Provide the (X, Y) coordinate of the cell's center where the given text is located.  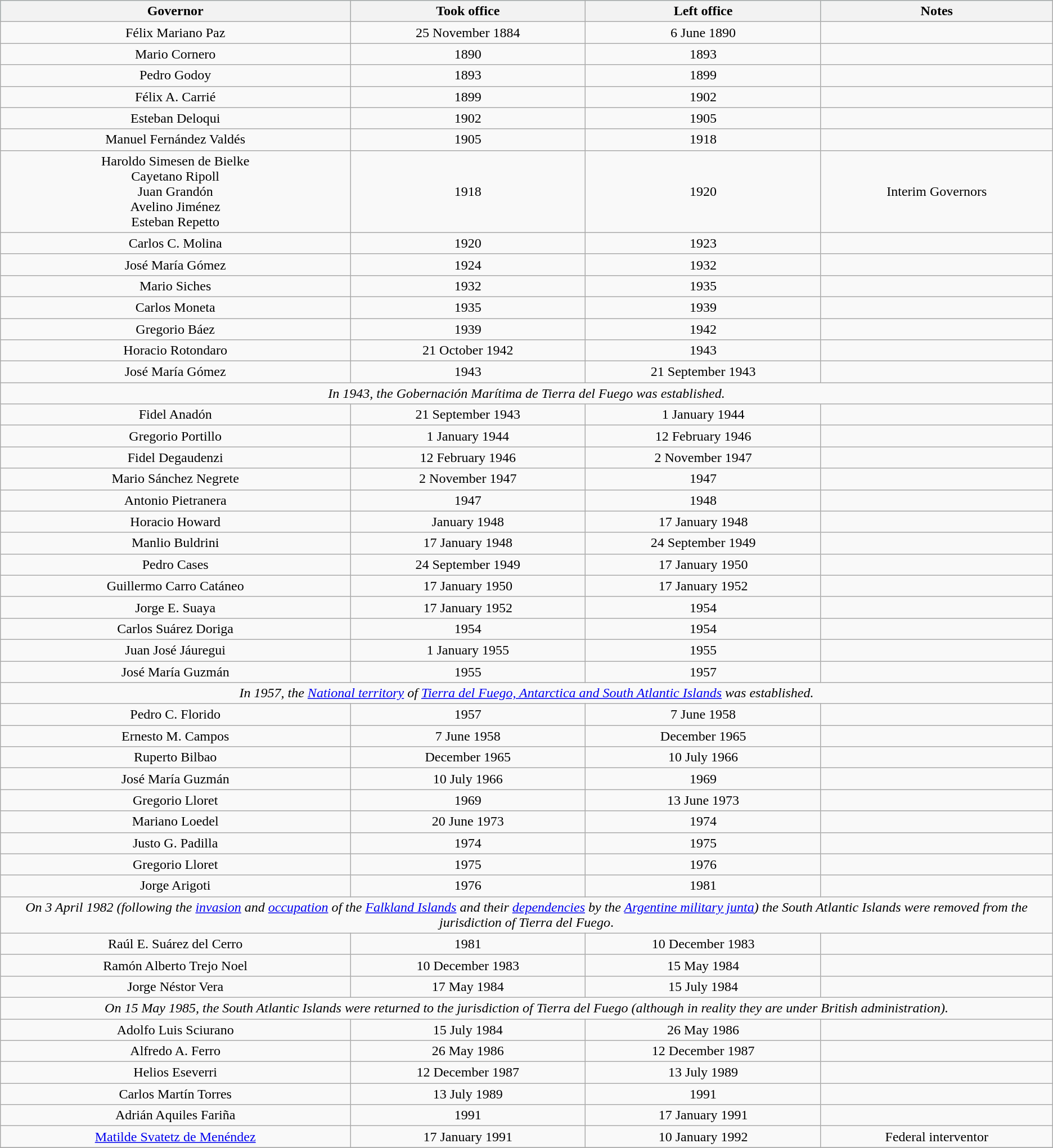
Juan José Jáuregui (175, 650)
1890 (468, 54)
Adolfo Luis Sciurano (175, 1029)
Carlos C. Molina (175, 243)
Mario Cornero (175, 54)
Fidel Degaudenzi (175, 458)
Gregorio Portillo (175, 436)
In 1943, the Gobernación Marítima de Tierra del Fuego was established. (526, 393)
Pedro Cases (175, 564)
15 May 1984 (703, 965)
January 1948 (468, 522)
17 May 1984 (468, 986)
Antonio Pietranera (175, 500)
Félix A. Carrié (175, 97)
Interim Governors (937, 191)
10 January 1992 (703, 1137)
Félix Mariano Paz (175, 33)
Jorge E. Suaya (175, 607)
1924 (468, 264)
21 October 1942 (468, 351)
Gregorio Báez (175, 329)
Mario Sánchez Negrete (175, 479)
Ruperto Bilbao (175, 757)
Adrián Aquiles Fariña (175, 1115)
Pedro C. Florido (175, 715)
Matilde Svatetz de Menéndez (175, 1137)
Manuel Fernández Valdés (175, 140)
Federal interventor (937, 1137)
Justo G. Padilla (175, 843)
1948 (703, 500)
Guillermo Carro Catáneo (175, 586)
1923 (703, 243)
1 January 1955 (468, 650)
Mariano Loedel (175, 822)
Mario Siches (175, 286)
Manlio Buldrini (175, 543)
Horacio Rotondaro (175, 351)
Raúl E. Suárez del Cerro (175, 944)
Notes (937, 11)
Helios Eseverri (175, 1073)
6 June 1890 (703, 33)
Pedro Godoy (175, 75)
Left office (703, 11)
Esteban Deloqui (175, 118)
Jorge Néstor Vera (175, 986)
1942 (703, 329)
Took office (468, 11)
Ernesto M. Campos (175, 736)
13 June 1973 (703, 800)
Horacio Howard (175, 522)
Carlos Suárez Doriga (175, 629)
25 November 1884 (468, 33)
20 June 1973 (468, 822)
Carlos Martín Torres (175, 1094)
Jorge Arigoti (175, 886)
Haroldo Simesen de BielkeCayetano RipollJuan GrandónAvelino JiménezEsteban Repetto (175, 191)
Alfredo A. Ferro (175, 1051)
Ramón Alberto Trejo Noel (175, 965)
Carlos Moneta (175, 307)
Fidel Anadón (175, 415)
In 1957, the National territory of Tierra del Fuego, Antarctica and South Atlantic Islands was established. (526, 693)
Governor (175, 11)
